Search for the cell housing the specified text and yield its (X, Y) center coordinate. 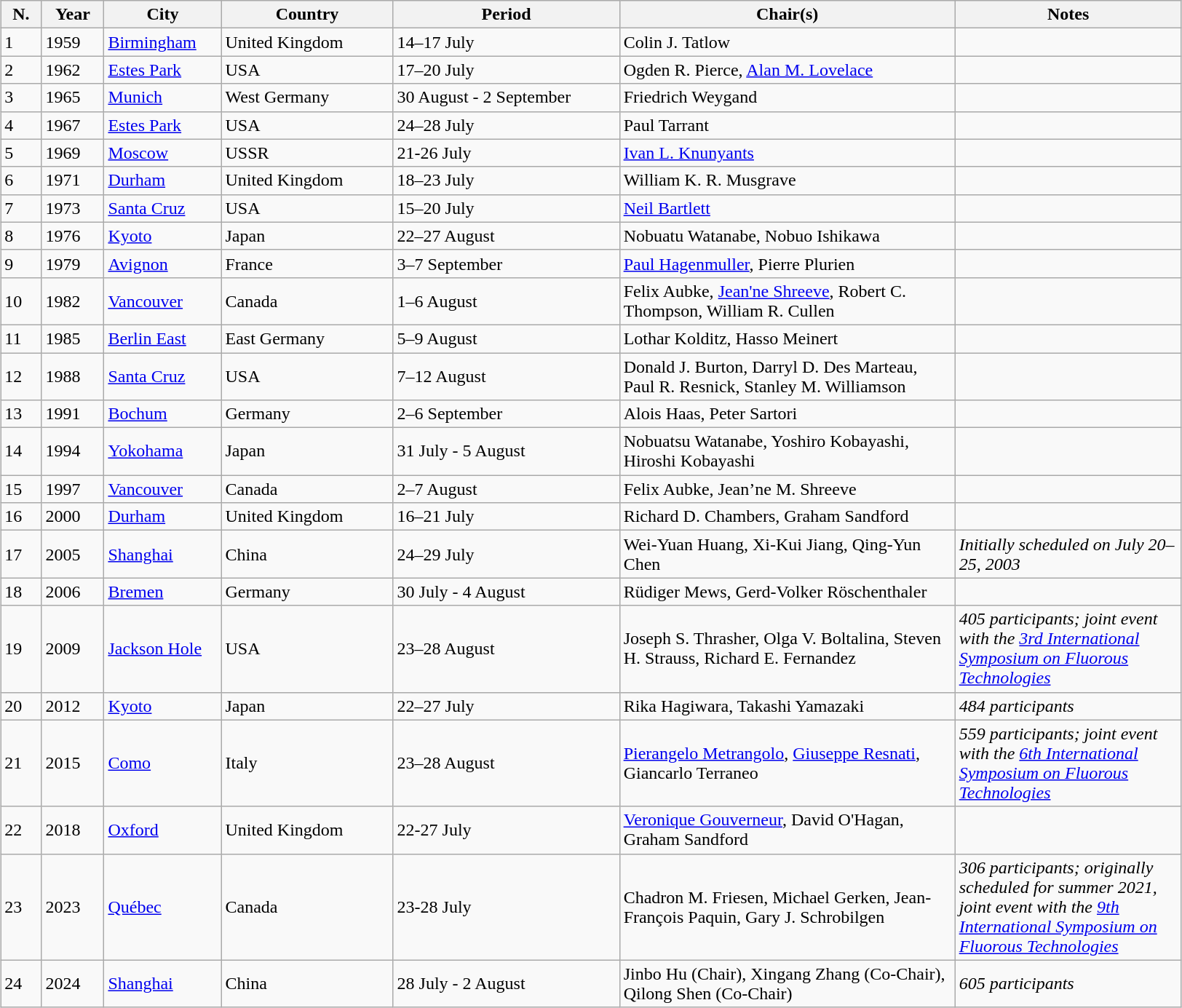
Munich (163, 98)
16–21 July (507, 517)
France (307, 263)
306 participants; originally scheduled for summer 2021, joint event with the 9th International Symposium on Fluorous Technologies (1068, 907)
Jackson Hole (163, 649)
2006 (73, 592)
Alois Haas, Peter Sartori (788, 414)
USSR (307, 153)
21-26 July (507, 153)
1962 (73, 70)
2012 (73, 706)
18–23 July (507, 180)
2009 (73, 649)
1994 (73, 451)
Birmingham (163, 42)
10 (21, 301)
4 (21, 125)
Veronique Gouverneur, David O'Hagan, Graham Sandford (788, 830)
1 (21, 42)
Jinbo Hu (Chair), Xingang Zhang (Co-Chair), Qilong Shen (Co-Chair) (788, 984)
Québec (163, 907)
Neil Bartlett (788, 208)
22–27 August (507, 236)
Bochum (163, 414)
1967 (73, 125)
1997 (73, 489)
2024 (73, 984)
Ogden R. Pierce, Alan M. Lovelace (788, 70)
24 (21, 984)
21 (21, 763)
13 (21, 414)
17 (21, 555)
Oxford (163, 830)
Felix Aubke, Jean’ne M. Shreeve (788, 489)
Donald J. Burton, Darryl D. Des Marteau, Paul R. Resnick, Stanley M. Williamson (788, 376)
East Germany (307, 338)
405 participants; joint event with the 3rd International Symposium on Fluorous Technologies (1068, 649)
15 (21, 489)
1–6 August (507, 301)
2000 (73, 517)
14 (21, 451)
1965 (73, 98)
6 (21, 180)
Chadron M. Friesen, Michael Gerken, Jean-François Paquin, Gary J. Schrobilgen (788, 907)
Italy (307, 763)
23 (21, 907)
18 (21, 592)
1971 (73, 180)
605 participants (1068, 984)
William K. R. Musgrave (788, 180)
Pierangelo Metrangolo, Giuseppe Resnati, Giancarlo Terraneo (788, 763)
7 (21, 208)
Avignon (163, 263)
Felix Aubke, Jean'ne Shreeve, Robert C. Thompson, William R. Cullen (788, 301)
1973 (73, 208)
3–7 September (507, 263)
Rika Hagiwara, Takashi Yamazaki (788, 706)
Chair(s) (788, 15)
559 participants; joint event with the 6th International Symposium on Fluorous Technologies (1068, 763)
24–28 July (507, 125)
Moscow (163, 153)
2 (21, 70)
2018 (73, 830)
8 (21, 236)
2–6 September (507, 414)
2005 (73, 555)
Notes (1068, 15)
Berlin East (163, 338)
Initially scheduled on July 20–25, 2003 (1068, 555)
30 August - 2 September (507, 98)
7–12 August (507, 376)
17–20 July (507, 70)
15–20 July (507, 208)
16 (21, 517)
2015 (73, 763)
1985 (73, 338)
Lothar Kolditz, Hasso Meinert (788, 338)
31 July - 5 August (507, 451)
Nobuatu Watanabe, Nobuo Ishikawa (788, 236)
22-27 July (507, 830)
30 July - 4 August (507, 592)
Period (507, 15)
Paul Tarrant (788, 125)
2–7 August (507, 489)
Joseph S. Thrasher, Olga V. Boltalina, Steven H. Strauss, Richard E. Fernandez (788, 649)
1982 (73, 301)
484 participants (1068, 706)
1988 (73, 376)
1969 (73, 153)
Friedrich Weygand (788, 98)
Ivan L. Knunyants (788, 153)
Colin J. Tatlow (788, 42)
9 (21, 263)
N. (21, 15)
12 (21, 376)
Nobuatsu Watanabe, Yoshiro Kobayashi, Hiroshi Kobayashi (788, 451)
Bremen (163, 592)
City (163, 15)
Year (73, 15)
20 (21, 706)
Wei-Yuan Huang, Xi-Kui Jiang, Qing-Yun Chen (788, 555)
1959 (73, 42)
5–9 August (507, 338)
22–27 July (507, 706)
5 (21, 153)
2023 (73, 907)
Como (163, 763)
1991 (73, 414)
Rüdiger Mews, Gerd-Volker Röschenthaler (788, 592)
28 July - 2 August (507, 984)
23-28 July (507, 907)
24–29 July (507, 555)
Richard D. Chambers, Graham Sandford (788, 517)
14–17 July (507, 42)
West Germany (307, 98)
Paul Hagenmuller, Pierre Plurien (788, 263)
3 (21, 98)
1976 (73, 236)
22 (21, 830)
1979 (73, 263)
Yokohama (163, 451)
11 (21, 338)
Country (307, 15)
19 (21, 649)
